Output the (X, Y) coordinate of the center of the cell containing the given text.  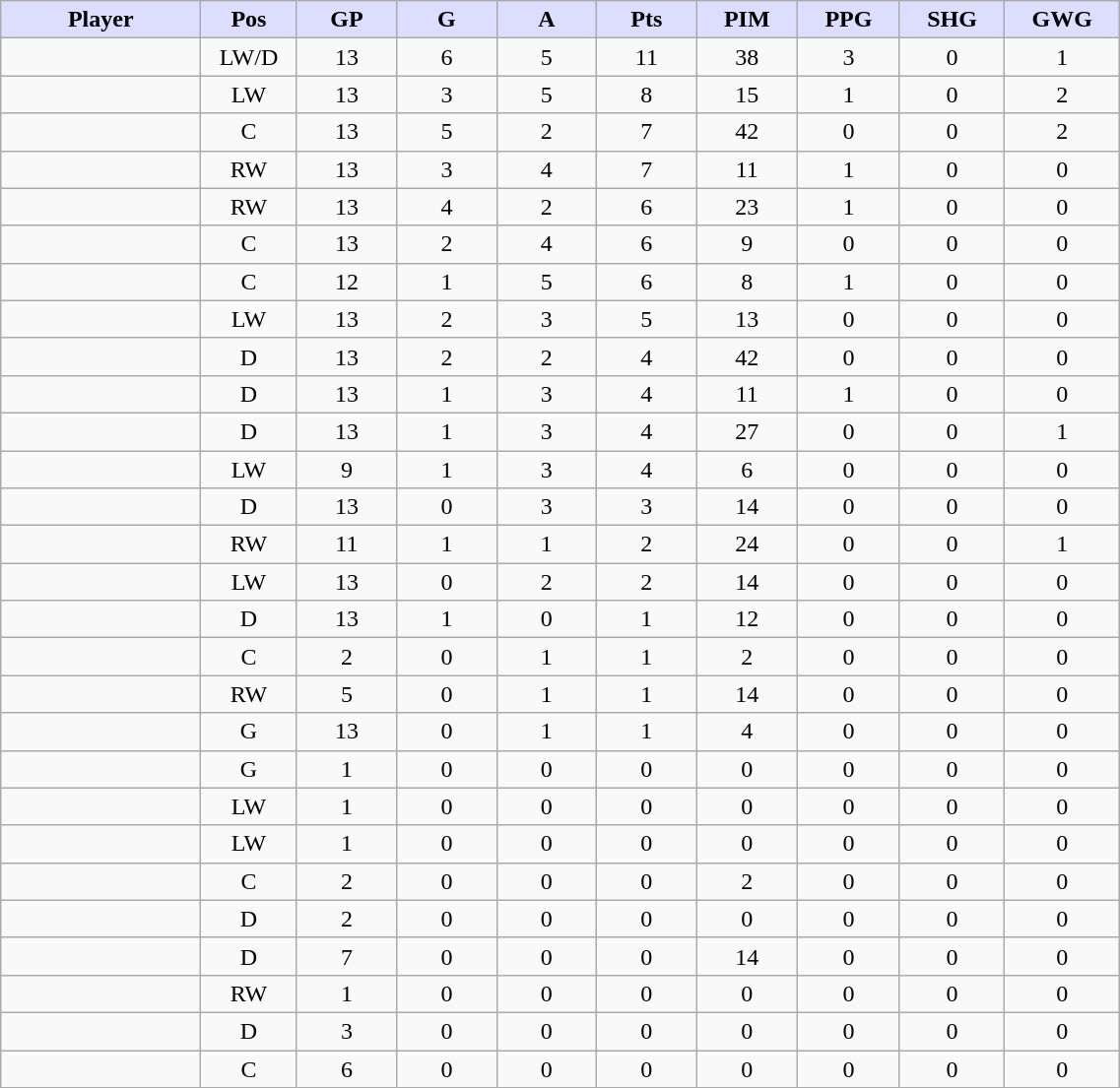
SHG (952, 20)
27 (747, 431)
38 (747, 57)
PIM (747, 20)
Pos (248, 20)
LW/D (248, 57)
23 (747, 207)
PPG (849, 20)
A (546, 20)
15 (747, 95)
24 (747, 544)
GP (347, 20)
GWG (1062, 20)
Pts (646, 20)
Player (100, 20)
